Capture the cell that displays the provided text and extract its (x, y) central coordinate. 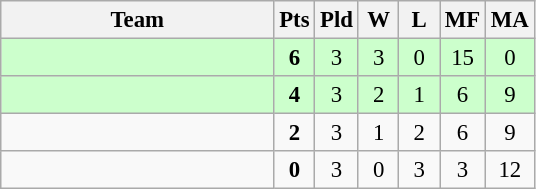
MF (463, 20)
12 (510, 170)
Pts (294, 20)
L (420, 20)
Team (138, 20)
Pld (337, 20)
4 (294, 95)
MA (510, 20)
15 (463, 58)
W (378, 20)
